Search for the cell housing the specified text and yield its (x, y) center coordinate. 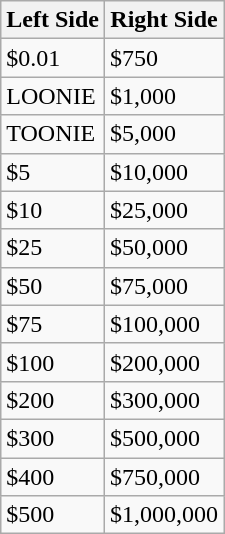
$75 (53, 324)
$100,000 (164, 324)
TOONIE (53, 134)
$300 (53, 438)
$5 (53, 172)
$300,000 (164, 400)
$400 (53, 477)
$750 (164, 58)
$5,000 (164, 134)
$1,000 (164, 96)
$1,000,000 (164, 515)
$200 (53, 400)
$10 (53, 210)
$500 (53, 515)
$750,000 (164, 477)
Left Side (53, 20)
LOONIE (53, 96)
$25 (53, 248)
$200,000 (164, 362)
$10,000 (164, 172)
$50 (53, 286)
$25,000 (164, 210)
$50,000 (164, 248)
$100 (53, 362)
$500,000 (164, 438)
Right Side (164, 20)
$75,000 (164, 286)
$0.01 (53, 58)
